Scan for the cell matching the given text and deliver its (x, y) coordinate at center. 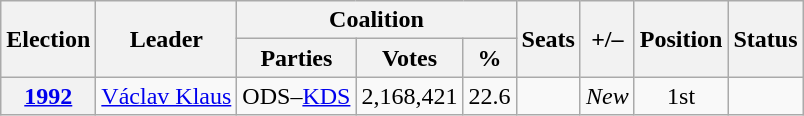
Election (48, 39)
Parties (296, 58)
Coalition (376, 20)
1992 (48, 96)
+/– (607, 39)
Seats (548, 39)
Position (681, 39)
% (490, 58)
Václav Klaus (166, 96)
Status (766, 39)
1st (681, 96)
Votes (410, 58)
New (607, 96)
22.6 (490, 96)
2,168,421 (410, 96)
ODS–KDS (296, 96)
Leader (166, 39)
